Return (x, y) of the center of cell containing provided text 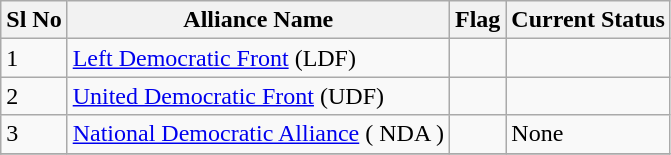
National Democratic Alliance ( NDA ) (258, 134)
3 (34, 134)
2 (34, 96)
1 (34, 58)
Flag (477, 20)
United Democratic Front (UDF) (258, 96)
Current Status (588, 20)
Left Democratic Front (LDF) (258, 58)
None (588, 134)
Alliance Name (258, 20)
Sl No (34, 20)
